From the cell containing the given text, extract its center point as [X, Y] coordinate. 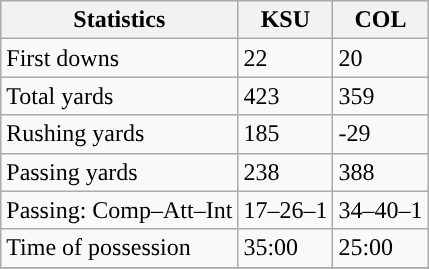
Statistics [120, 20]
238 [286, 172]
Rushing yards [120, 134]
35:00 [286, 248]
Passing: Comp–Att–Int [120, 210]
185 [286, 134]
17–26–1 [286, 210]
22 [286, 58]
KSU [286, 20]
-29 [380, 134]
359 [380, 96]
Passing yards [120, 172]
Total yards [120, 96]
34–40–1 [380, 210]
Time of possession [120, 248]
First downs [120, 58]
423 [286, 96]
25:00 [380, 248]
388 [380, 172]
COL [380, 20]
20 [380, 58]
